Determine the (X, Y) coordinate at the center of the cell enclosing the given text.  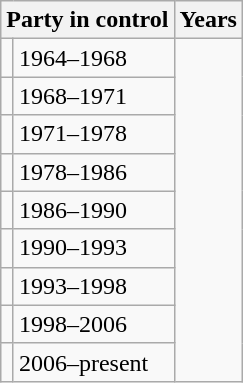
1990–1993 (94, 248)
1964–1968 (94, 58)
1971–1978 (94, 134)
Years (208, 20)
Party in control (88, 20)
2006–present (94, 362)
1998–2006 (94, 324)
1986–1990 (94, 210)
1993–1998 (94, 286)
1968–1971 (94, 96)
1978–1986 (94, 172)
